Output the [x, y] coordinate of the center of the cell containing the given text.  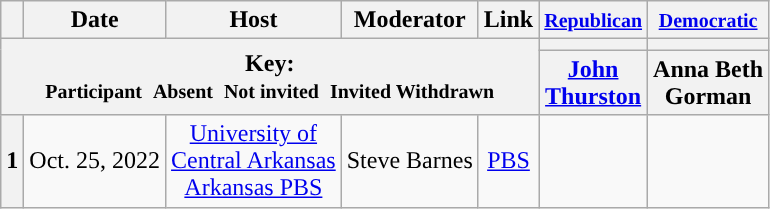
Republican [594, 20]
Date [95, 20]
Anna BethGorman [708, 82]
Democratic [708, 20]
Moderator [410, 20]
Oct. 25, 2022 [95, 161]
JohnThurston [594, 82]
1 [12, 161]
PBS [508, 161]
University ofCentral ArkansasArkansas PBS [254, 161]
Key: Participant Absent Not invited Invited Withdrawn [270, 77]
Host [254, 20]
Link [508, 20]
Steve Barnes [410, 161]
